Output the (x, y) coordinate of the center of the cell containing the given text.  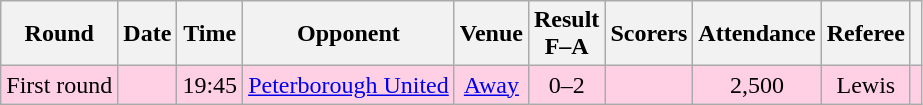
Round (60, 34)
Peterborough United (349, 85)
Venue (491, 34)
Away (491, 85)
Scorers (649, 34)
Opponent (349, 34)
First round (60, 85)
Lewis (866, 85)
Referee (866, 34)
ResultF–A (566, 34)
19:45 (210, 85)
2,500 (757, 85)
Date (148, 34)
Attendance (757, 34)
0–2 (566, 85)
Time (210, 34)
